Extract the (x, y) coordinate from the center of the cell holding the provided text.  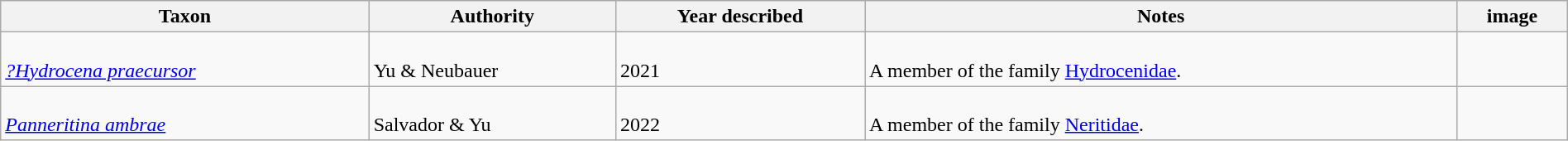
?Hydrocena praecursor (185, 60)
A member of the family Neritidae. (1161, 113)
Authority (492, 17)
A member of the family Hydrocenidae. (1161, 60)
Panneritina ambrae (185, 113)
Year described (739, 17)
image (1513, 17)
Salvador & Yu (492, 113)
2022 (739, 113)
Notes (1161, 17)
Taxon (185, 17)
Yu & Neubauer (492, 60)
2021 (739, 60)
